Search for the cell housing the specified text and yield its (x, y) center coordinate. 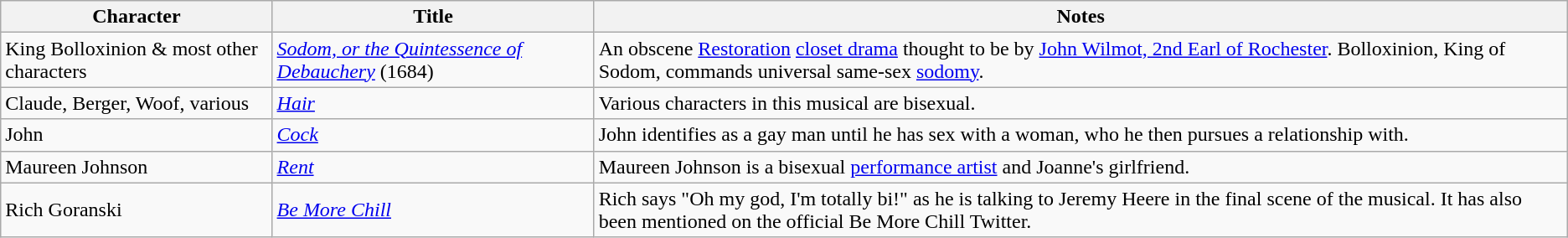
Claude, Berger, Woof, various (137, 103)
Title (433, 17)
Hair (433, 103)
King Bolloxinion & most other characters (137, 60)
Cock (433, 135)
Rent (433, 167)
Notes (1081, 17)
Character (137, 17)
Various characters in this musical are bisexual. (1081, 103)
John (137, 135)
Be More Chill (433, 210)
Rich Goranski (137, 210)
John identifies as a gay man until he has sex with a woman, who he then pursues a relationship with. (1081, 135)
Sodom, or the Quintessence of Debauchery (1684) (433, 60)
Maureen Johnson is a bisexual performance artist and Joanne's girlfriend. (1081, 167)
Maureen Johnson (137, 167)
